From the cell containing the given text, extract its center point as [X, Y] coordinate. 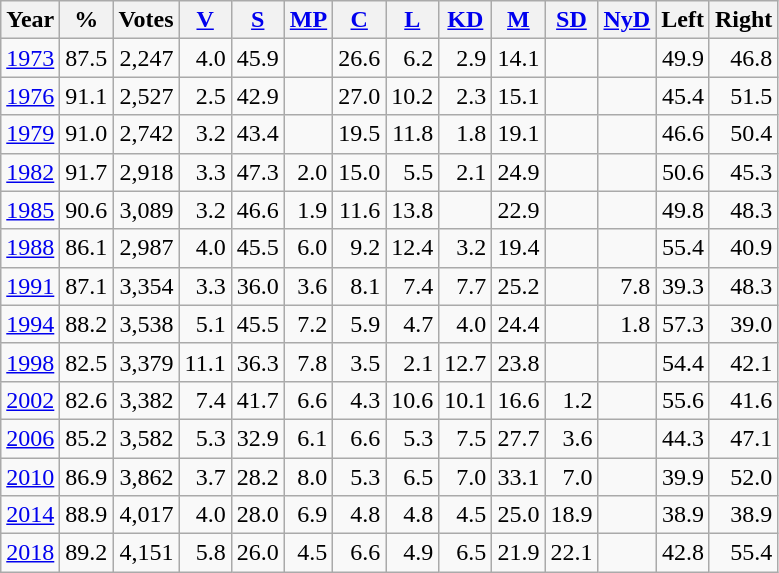
2.3 [466, 96]
43.4 [258, 134]
21.9 [518, 553]
Right [743, 20]
41.7 [258, 400]
2.5 [205, 96]
40.9 [743, 248]
39.9 [683, 477]
KD [466, 20]
52.0 [743, 477]
46.8 [743, 58]
50.6 [683, 172]
1.2 [572, 400]
27.7 [518, 438]
2014 [30, 515]
3,379 [146, 362]
3,382 [146, 400]
22.1 [572, 553]
7.5 [466, 438]
3.7 [205, 477]
3,354 [146, 286]
10.1 [466, 400]
1985 [30, 210]
5.5 [412, 172]
5.8 [205, 553]
1998 [30, 362]
3.5 [360, 362]
42.8 [683, 553]
88.2 [86, 324]
47.3 [258, 172]
24.9 [518, 172]
45.9 [258, 58]
51.5 [743, 96]
5.9 [360, 324]
6.0 [308, 248]
SD [572, 20]
91.7 [86, 172]
42.1 [743, 362]
15.1 [518, 96]
86.1 [86, 248]
L [412, 20]
85.2 [86, 438]
49.8 [683, 210]
3,862 [146, 477]
87.5 [86, 58]
28.2 [258, 477]
25.2 [518, 286]
91.0 [86, 134]
6.9 [308, 515]
13.8 [412, 210]
89.2 [86, 553]
26.6 [360, 58]
87.1 [86, 286]
19.4 [518, 248]
6.1 [308, 438]
6.2 [412, 58]
55.6 [683, 400]
1.9 [308, 210]
86.9 [86, 477]
1982 [30, 172]
27.0 [360, 96]
9.2 [360, 248]
42.9 [258, 96]
1994 [30, 324]
M [518, 20]
8.1 [360, 286]
2002 [30, 400]
88.9 [86, 515]
39.3 [683, 286]
MP [308, 20]
41.6 [743, 400]
90.6 [86, 210]
4.3 [360, 400]
19.1 [518, 134]
23.8 [518, 362]
4.7 [412, 324]
18.9 [572, 515]
V [205, 20]
16.6 [518, 400]
C [360, 20]
26.0 [258, 553]
82.5 [86, 362]
10.2 [412, 96]
2.0 [308, 172]
22.9 [518, 210]
4,017 [146, 515]
14.1 [518, 58]
2,742 [146, 134]
50.4 [743, 134]
33.1 [518, 477]
2.9 [466, 58]
24.4 [518, 324]
Left [683, 20]
5.1 [205, 324]
3,538 [146, 324]
1979 [30, 134]
11.6 [360, 210]
11.1 [205, 362]
7.7 [466, 286]
2,918 [146, 172]
2,987 [146, 248]
91.1 [86, 96]
4.9 [412, 553]
12.4 [412, 248]
47.1 [743, 438]
32.9 [258, 438]
36.0 [258, 286]
7.2 [308, 324]
8.0 [308, 477]
2006 [30, 438]
15.0 [360, 172]
36.3 [258, 362]
2,527 [146, 96]
Votes [146, 20]
57.3 [683, 324]
1988 [30, 248]
12.7 [466, 362]
39.0 [743, 324]
44.3 [683, 438]
1991 [30, 286]
3,582 [146, 438]
2018 [30, 553]
% [86, 20]
2010 [30, 477]
3,089 [146, 210]
45.3 [743, 172]
54.4 [683, 362]
25.0 [518, 515]
82.6 [86, 400]
49.9 [683, 58]
2,247 [146, 58]
NyD [627, 20]
45.4 [683, 96]
19.5 [360, 134]
Year [30, 20]
1976 [30, 96]
1973 [30, 58]
11.8 [412, 134]
S [258, 20]
4,151 [146, 553]
10.6 [412, 400]
28.0 [258, 515]
